Detect which cell encompasses the target text, then output its [x, y] center coordinate. 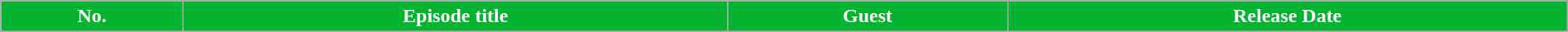
No. [93, 16]
Release Date [1287, 16]
Episode title [456, 16]
Guest [868, 16]
